From the cell containing the given text, extract its center point as (X, Y) coordinate. 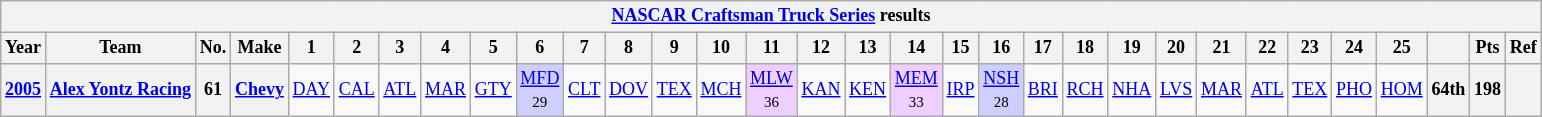
BRI (1044, 90)
3 (400, 48)
19 (1132, 48)
198 (1488, 90)
DAY (311, 90)
CLT (584, 90)
23 (1310, 48)
5 (493, 48)
NASCAR Craftsman Truck Series results (771, 16)
2 (356, 48)
MLW36 (772, 90)
9 (674, 48)
20 (1176, 48)
Ref (1523, 48)
No. (212, 48)
7 (584, 48)
Team (120, 48)
Pts (1488, 48)
Year (24, 48)
13 (868, 48)
Alex Yontz Racing (120, 90)
6 (540, 48)
24 (1354, 48)
Make (260, 48)
8 (629, 48)
16 (1002, 48)
4 (446, 48)
NSH28 (1002, 90)
MFD29 (540, 90)
10 (721, 48)
18 (1085, 48)
17 (1044, 48)
25 (1402, 48)
2005 (24, 90)
11 (772, 48)
61 (212, 90)
PHO (1354, 90)
MCH (721, 90)
GTY (493, 90)
KEN (868, 90)
Chevy (260, 90)
14 (916, 48)
RCH (1085, 90)
KAN (821, 90)
64th (1448, 90)
15 (960, 48)
CAL (356, 90)
12 (821, 48)
LVS (1176, 90)
1 (311, 48)
DOV (629, 90)
21 (1222, 48)
IRP (960, 90)
HOM (1402, 90)
NHA (1132, 90)
22 (1267, 48)
MEM33 (916, 90)
